Capture the cell that displays the provided text and extract its [x, y] central coordinate. 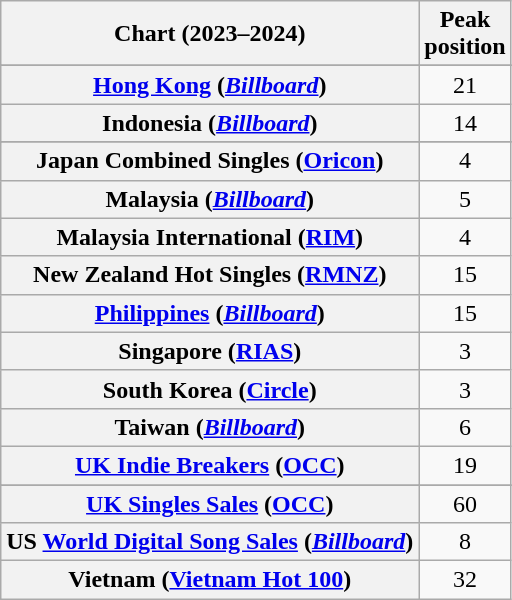
21 [465, 85]
South Korea (Circle) [210, 389]
Singapore (RIAS) [210, 351]
Chart (2023–2024) [210, 34]
Indonesia (Billboard) [210, 123]
19 [465, 465]
US World Digital Song Sales (Billboard) [210, 542]
Taiwan (Billboard) [210, 427]
Vietnam (Vietnam Hot 100) [210, 580]
32 [465, 580]
UK Indie Breakers (OCC) [210, 465]
60 [465, 503]
Japan Combined Singles (Oricon) [210, 161]
14 [465, 123]
UK Singles Sales (OCC) [210, 503]
Philippines (Billboard) [210, 313]
5 [465, 199]
8 [465, 542]
New Zealand Hot Singles (RMNZ) [210, 275]
Peakposition [465, 34]
Malaysia International (RIM) [210, 237]
6 [465, 427]
Malaysia (Billboard) [210, 199]
Hong Kong (Billboard) [210, 85]
